Provide the (X, Y) coordinate of the cell's center where the given text is located.  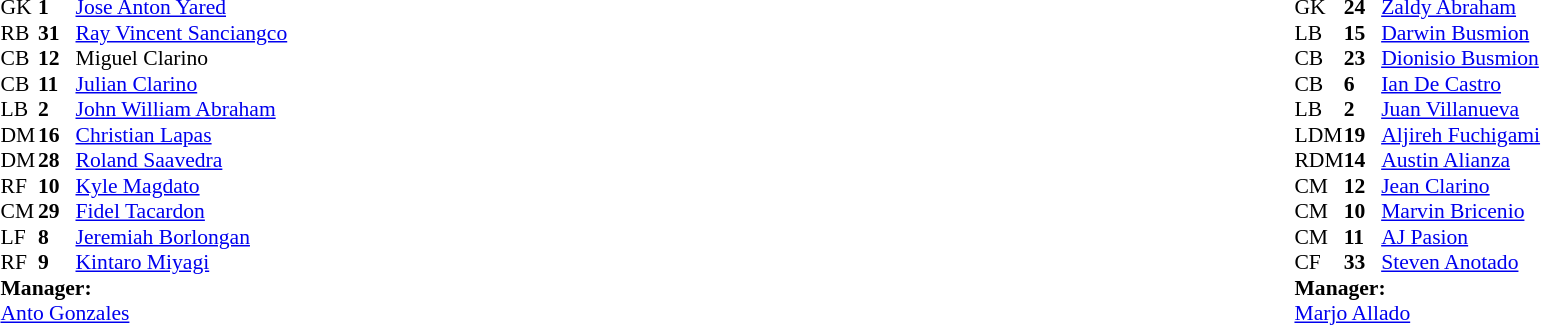
Jean Clarino (1460, 186)
14 (1363, 161)
Aljireh Fuchigami (1460, 135)
31 (57, 33)
29 (57, 211)
28 (57, 161)
LF (19, 237)
Darwin Busmion (1460, 33)
CF (1318, 263)
Ray Vincent Sanciangco (182, 33)
Juan Villanueva (1460, 109)
6 (1363, 84)
Austin Alianza (1460, 161)
Marvin Bricenio (1460, 211)
Kintaro Miyagi (182, 263)
16 (57, 135)
Ian De Castro (1460, 84)
RDM (1318, 161)
Miguel Clarino (182, 59)
9 (57, 263)
Kyle Magdato (182, 186)
Steven Anotado (1460, 263)
Roland Saavedra (182, 161)
RB (19, 33)
AJ Pasion (1460, 237)
8 (57, 237)
15 (1363, 33)
LDM (1318, 135)
19 (1363, 135)
Jeremiah Borlongan (182, 237)
John William Abraham (182, 109)
33 (1363, 263)
Fidel Tacardon (182, 211)
23 (1363, 59)
Christian Lapas (182, 135)
Julian Clarino (182, 84)
Dionisio Busmion (1460, 59)
